Pinpoint the cell where the given text exists, returning its [x, y] midpoint coordinate. 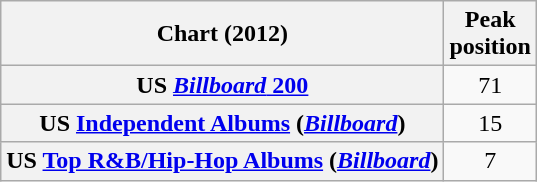
US Billboard 200 [222, 85]
Chart (2012) [222, 34]
15 [490, 123]
7 [490, 161]
US Top R&B/Hip-Hop Albums (Billboard) [222, 161]
US Independent Albums (Billboard) [222, 123]
Peakposition [490, 34]
71 [490, 85]
